Capture the cell that displays the provided text and extract its [x, y] central coordinate. 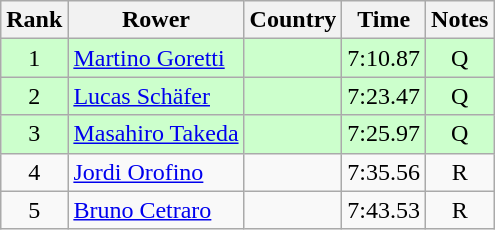
Martino Goretti [156, 58]
2 [34, 96]
7:43.53 [384, 210]
Country [293, 20]
Time [384, 20]
Rank [34, 20]
Masahiro Takeda [156, 134]
7:25.97 [384, 134]
Bruno Cetraro [156, 210]
Jordi Orofino [156, 172]
5 [34, 210]
1 [34, 58]
Lucas Schäfer [156, 96]
3 [34, 134]
7:23.47 [384, 96]
4 [34, 172]
7:10.87 [384, 58]
Rower [156, 20]
7:35.56 [384, 172]
Notes [460, 20]
